Capture the cell that displays the provided text and extract its [x, y] central coordinate. 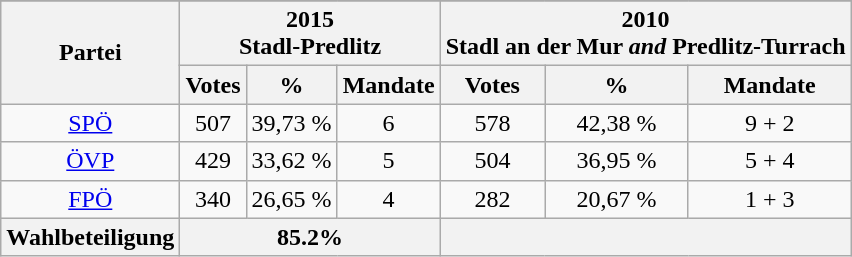
578 [492, 123]
9 + 2 [770, 123]
33,62 % [292, 161]
1 + 3 [770, 199]
429 [213, 161]
2010Stadl an der Mur and Predlitz-Turrach [646, 34]
SPÖ [90, 123]
2015Stadl-Predlitz [310, 34]
340 [213, 199]
5 + 4 [770, 161]
Wahlbeteiligung [90, 237]
507 [213, 123]
36,95 % [617, 161]
20,67 % [617, 199]
26,65 % [292, 199]
39,73 % [292, 123]
5 [388, 161]
FPÖ [90, 199]
504 [492, 161]
ÖVP [90, 161]
6 [388, 123]
4 [388, 199]
282 [492, 199]
85.2% [310, 237]
Partei [90, 52]
42,38 % [617, 123]
